Output the [X, Y] coordinate of the center of the cell containing the given text.  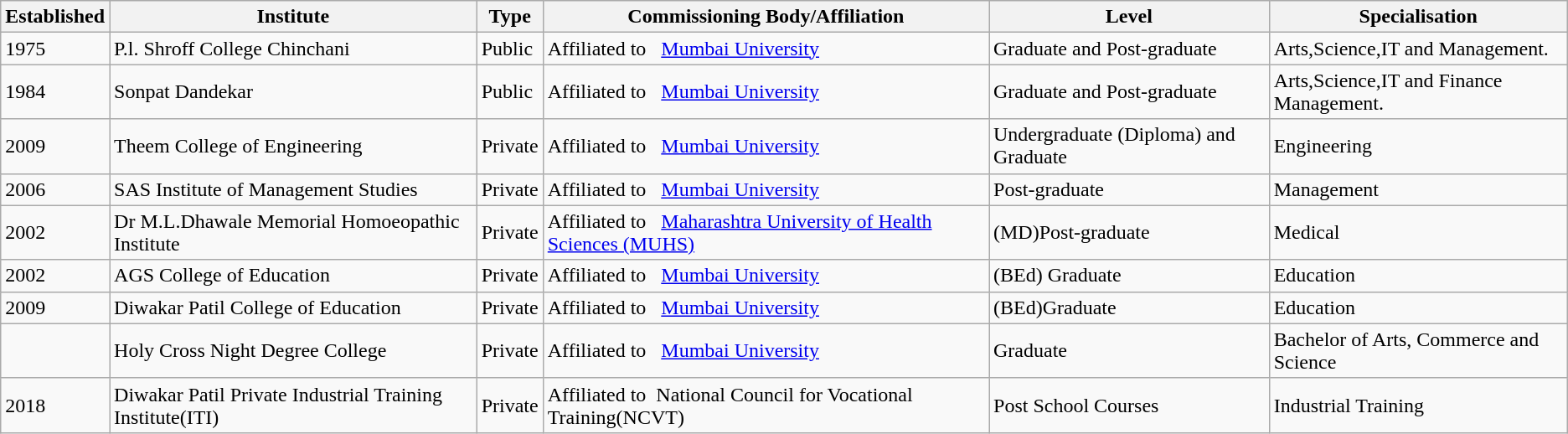
Engineering [1418, 146]
Established [55, 17]
Undergraduate (Diploma) and Graduate [1129, 146]
Institute [293, 17]
SAS Institute of Management Studies [293, 189]
Bachelor of Arts, Commerce and Science [1418, 350]
Graduate [1129, 350]
Sonpat Dandekar [293, 92]
Level [1129, 17]
Affiliated to National Council for Vocational Training(NCVT) [766, 406]
Arts,Science,IT and Management. [1418, 49]
P.l. Shroff College Chinchani [293, 49]
Specialisation [1418, 17]
1984 [55, 92]
Affiliated to Maharashtra University of Health Sciences (MUHS) [766, 233]
Commissioning Body/Affiliation [766, 17]
Dr M.L.Dhawale Memorial Homoeopathic Institute [293, 233]
1975 [55, 49]
Industrial Training [1418, 406]
Post School Courses [1129, 406]
Diwakar Patil Private Industrial Training Institute(ITI) [293, 406]
2006 [55, 189]
Holy Cross Night Degree College [293, 350]
Arts,Science,IT and Finance Management. [1418, 92]
Post-graduate [1129, 189]
Theem College of Engineering [293, 146]
Diwakar Patil College of Education [293, 307]
(BEd) Graduate [1129, 276]
Type [509, 17]
(MD)Post-graduate [1129, 233]
Medical [1418, 233]
Management [1418, 189]
AGS College of Education [293, 276]
(BEd)Graduate [1129, 307]
2018 [55, 406]
